From the cell containing the given text, extract its center point as (x, y) coordinate. 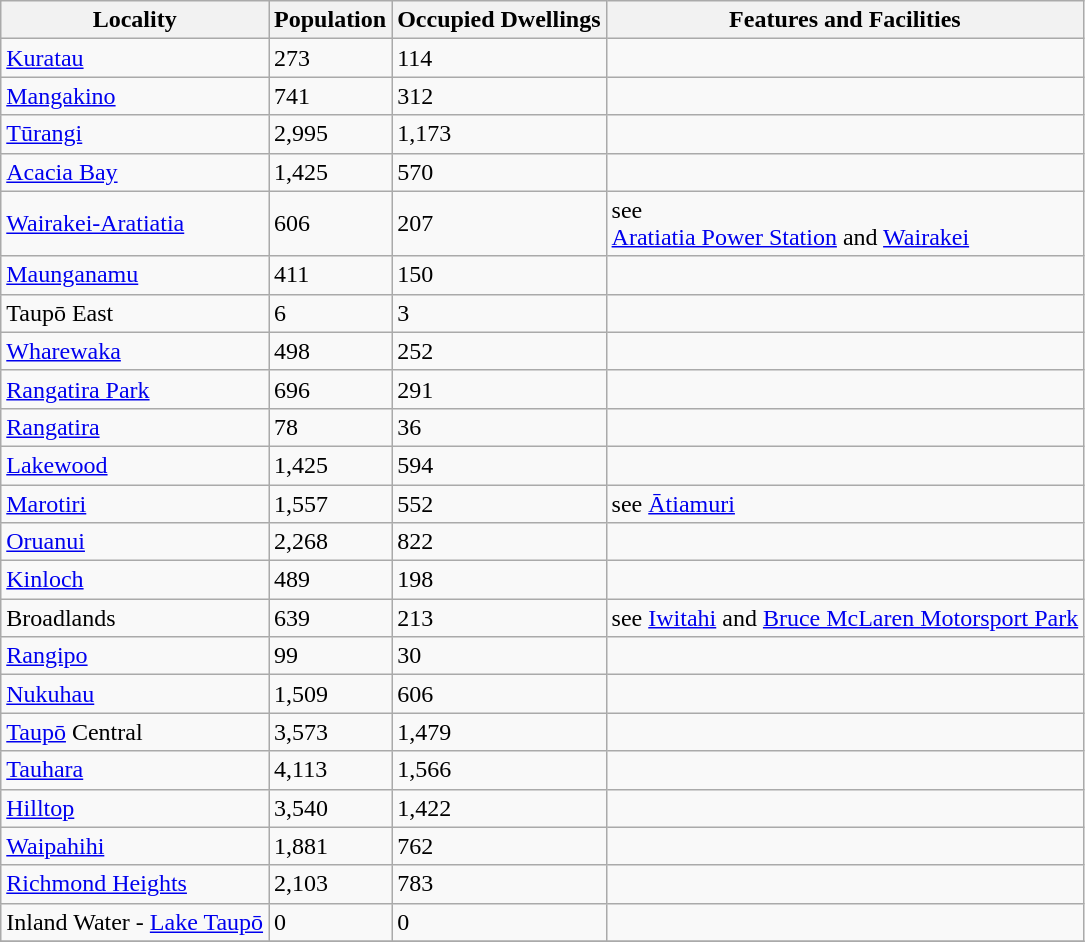
1,173 (499, 134)
Features and Facilities (845, 20)
Occupied Dwellings (499, 20)
Tauhara (135, 770)
Hilltop (135, 808)
1,566 (499, 770)
Rangipo (135, 656)
291 (499, 389)
Population (330, 20)
Broadlands (135, 618)
Mangakino (135, 96)
Maunganamu (135, 275)
198 (499, 580)
Kuratau (135, 58)
see Ātiamuri (845, 503)
1,509 (330, 694)
312 (499, 96)
273 (330, 58)
seeAratiatia Power Station and Wairakei (845, 224)
78 (330, 427)
489 (330, 580)
see Iwitahi and Bruce McLaren Motorsport Park (845, 618)
Kinloch (135, 580)
6 (330, 313)
Taupō Central (135, 732)
Wairakei-Aratiatia (135, 224)
213 (499, 618)
762 (499, 846)
639 (330, 618)
Taupō East (135, 313)
1,479 (499, 732)
741 (330, 96)
Tūrangi (135, 134)
Wharewaka (135, 351)
Lakewood (135, 465)
3 (499, 313)
3,573 (330, 732)
4,113 (330, 770)
30 (499, 656)
Inland Water - Lake Taupō (135, 922)
99 (330, 656)
2,268 (330, 542)
Rangatira Park (135, 389)
696 (330, 389)
Rangatira (135, 427)
Nukuhau (135, 694)
1,422 (499, 808)
Oruanui (135, 542)
Richmond Heights (135, 884)
Locality (135, 20)
498 (330, 351)
822 (499, 542)
783 (499, 884)
2,995 (330, 134)
1,881 (330, 846)
36 (499, 427)
3,540 (330, 808)
207 (499, 224)
411 (330, 275)
1,557 (330, 503)
150 (499, 275)
594 (499, 465)
2,103 (330, 884)
552 (499, 503)
Waipahihi (135, 846)
252 (499, 351)
114 (499, 58)
Acacia Bay (135, 172)
570 (499, 172)
Marotiri (135, 503)
